Pinpoint the cell where the given text exists, returning its (x, y) midpoint coordinate. 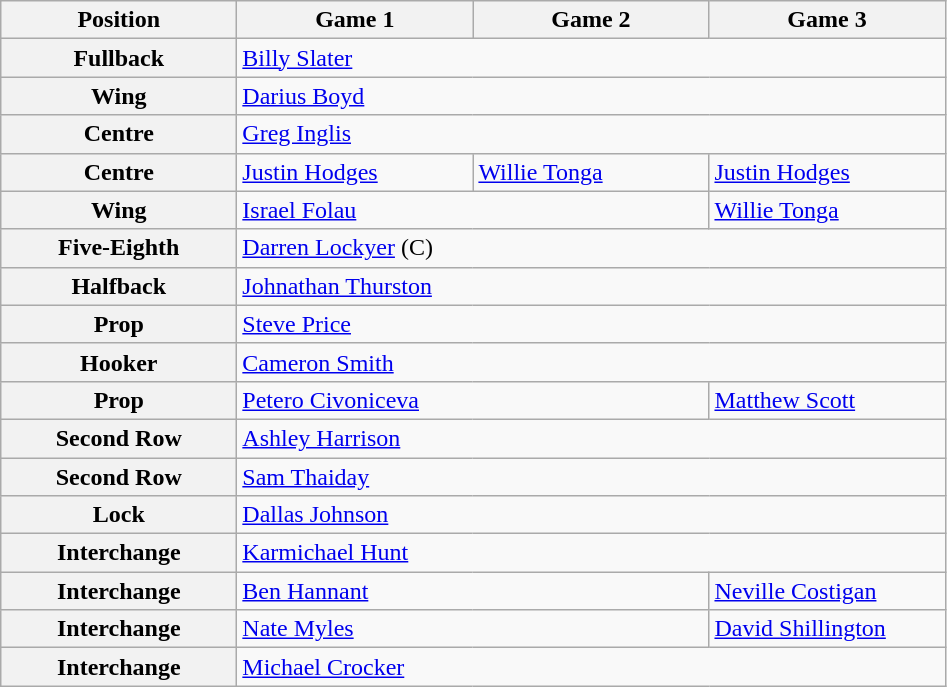
Nate Myles (473, 629)
Hooker (119, 362)
Neville Costigan (827, 591)
Greg Inglis (591, 134)
Game 3 (827, 20)
Fullback (119, 58)
Billy Slater (591, 58)
Johnathan Thurston (591, 286)
Lock (119, 515)
David Shillington (827, 629)
Steve Price (591, 324)
Matthew Scott (827, 400)
Five-Eighth (119, 248)
Halfback (119, 286)
Cameron Smith (591, 362)
Game 2 (591, 20)
Dallas Johnson (591, 515)
Karmichael Hunt (591, 553)
Position (119, 20)
Ben Hannant (473, 591)
Darren Lockyer (C) (591, 248)
Sam Thaiday (591, 477)
Israel Folau (473, 210)
Ashley Harrison (591, 438)
Game 1 (355, 20)
Michael Crocker (591, 667)
Darius Boyd (591, 96)
Petero Civoniceva (473, 400)
